Detect which cell encompasses the target text, then output its (X, Y) center coordinate. 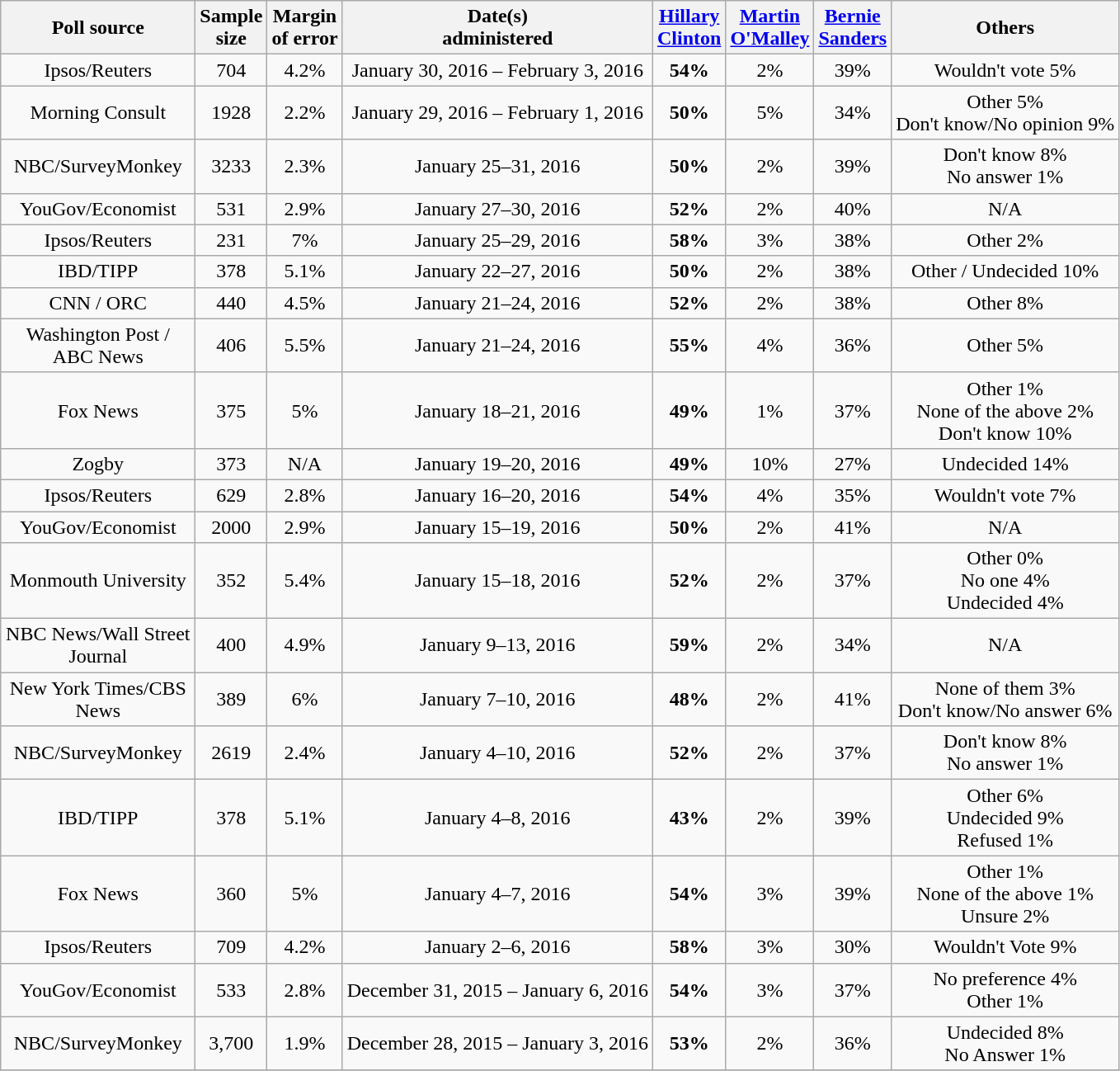
Margin of error (305, 28)
BernieSanders (853, 28)
3233 (231, 167)
Others (1005, 28)
January 9–13, 2016 (497, 645)
10% (770, 464)
Undecided 14% (1005, 464)
January 7–10, 2016 (497, 700)
Poll source (98, 28)
2000 (231, 527)
January 25–29, 2016 (497, 240)
MartinO'Malley (770, 28)
Other / Undecided 10% (1005, 271)
352 (231, 581)
5.4% (305, 581)
629 (231, 495)
NBC News/Wall Street Journal (98, 645)
59% (689, 645)
30% (853, 947)
Other 1%None of the above 2%Don't know 10% (1005, 410)
Wouldn't vote 5% (1005, 70)
Other 5%Don't know/No opinion 9% (1005, 112)
January 29, 2016 – February 1, 2016 (497, 112)
2619 (231, 753)
January 27–30, 2016 (497, 209)
53% (689, 1043)
January 4–10, 2016 (497, 753)
389 (231, 700)
406 (231, 345)
Samplesize (231, 28)
1% (770, 410)
Morning Consult (98, 112)
January 22–27, 2016 (497, 271)
7% (305, 240)
3,700 (231, 1043)
533 (231, 990)
360 (231, 894)
400 (231, 645)
2.3% (305, 167)
2.2% (305, 112)
709 (231, 947)
6% (305, 700)
New York Times/CBS News (98, 700)
January 4–7, 2016 (497, 894)
Wouldn't Vote 9% (1005, 947)
January 4–8, 2016 (497, 818)
704 (231, 70)
Washington Post / ABC News (98, 345)
None of them 3%Don't know/No answer 6% (1005, 700)
4.9% (305, 645)
Other 8% (1005, 303)
December 31, 2015 – January 6, 2016 (497, 990)
Other 5% (1005, 345)
1928 (231, 112)
55% (689, 345)
27% (853, 464)
35% (853, 495)
4.5% (305, 303)
January 2–6, 2016 (497, 947)
January 16–20, 2016 (497, 495)
Zogby (98, 464)
531 (231, 209)
231 (231, 240)
Date(s)administered (497, 28)
No preference 4%Other 1% (1005, 990)
375 (231, 410)
Monmouth University (98, 581)
Other 2% (1005, 240)
Undecided 8%No Answer 1% (1005, 1043)
40% (853, 209)
1.9% (305, 1043)
Other 0%No one 4%Undecided 4% (1005, 581)
HillaryClinton (689, 28)
5.5% (305, 345)
January 18–21, 2016 (497, 410)
43% (689, 818)
January 15–18, 2016 (497, 581)
January 15–19, 2016 (497, 527)
Other 1%None of the above 1%Unsure 2% (1005, 894)
January 25–31, 2016 (497, 167)
48% (689, 700)
2.4% (305, 753)
January 19–20, 2016 (497, 464)
Wouldn't vote 7% (1005, 495)
Other 6%Undecided 9%Refused 1% (1005, 818)
373 (231, 464)
January 30, 2016 – February 3, 2016 (497, 70)
CNN / ORC (98, 303)
440 (231, 303)
December 28, 2015 – January 3, 2016 (497, 1043)
